Output the (X, Y) coordinate of the center of the cell containing the given text.  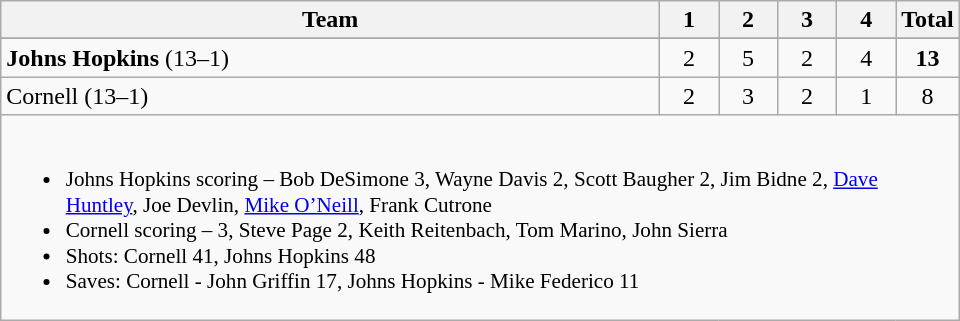
13 (928, 58)
Total (928, 20)
Team (330, 20)
5 (748, 58)
8 (928, 96)
Cornell (13–1) (330, 96)
Johns Hopkins (13–1) (330, 58)
